Identify which cell holds the provided text, then report its (x, y) central coordinate. 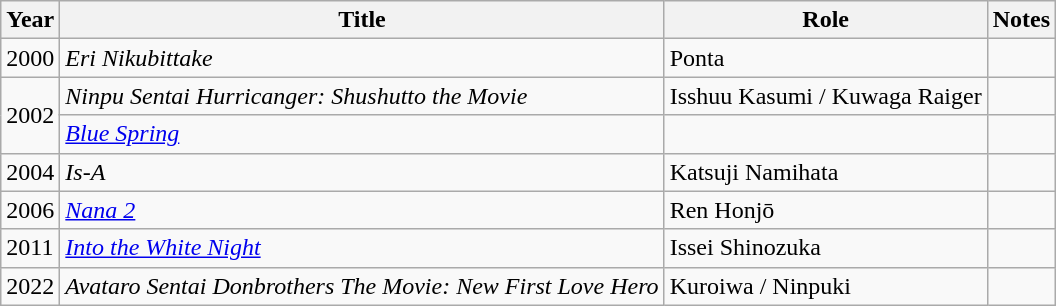
Blue Spring (362, 134)
Ren Honjō (826, 210)
Avataro Sentai Donbrothers The Movie: New First Love Hero (362, 286)
Ninpu Sentai Hurricanger: Shushutto the Movie (362, 96)
Nana 2 (362, 210)
Eri Nikubittake (362, 58)
Issei Shinozuka (826, 248)
2022 (30, 286)
Kuroiwa / Ninpuki (826, 286)
Role (826, 20)
Ponta (826, 58)
Year (30, 20)
2006 (30, 210)
2011 (30, 248)
Into the White Night (362, 248)
Katsuji Namihata (826, 172)
2002 (30, 115)
Isshuu Kasumi / Kuwaga Raiger (826, 96)
Notes (1021, 20)
2004 (30, 172)
2000 (30, 58)
Title (362, 20)
Is-A (362, 172)
